Identify which cell holds the provided text, then report its (X, Y) central coordinate. 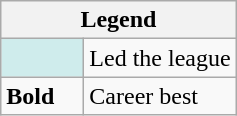
Career best (160, 96)
Led the league (160, 58)
Legend (118, 20)
Bold (42, 96)
